Identify which cell holds the provided text, then report its (x, y) central coordinate. 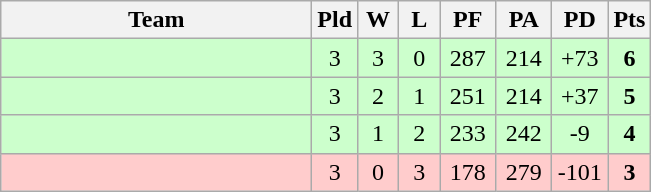
5 (630, 96)
287 (468, 58)
Pld (335, 20)
+37 (580, 96)
4 (630, 134)
L (420, 20)
-101 (580, 172)
+73 (580, 58)
251 (468, 96)
PA (524, 20)
W (378, 20)
279 (524, 172)
Pts (630, 20)
-9 (580, 134)
233 (468, 134)
Team (156, 20)
6 (630, 58)
PF (468, 20)
178 (468, 172)
PD (580, 20)
242 (524, 134)
